Pinpoint the cell where the given text exists, returning its (X, Y) midpoint coordinate. 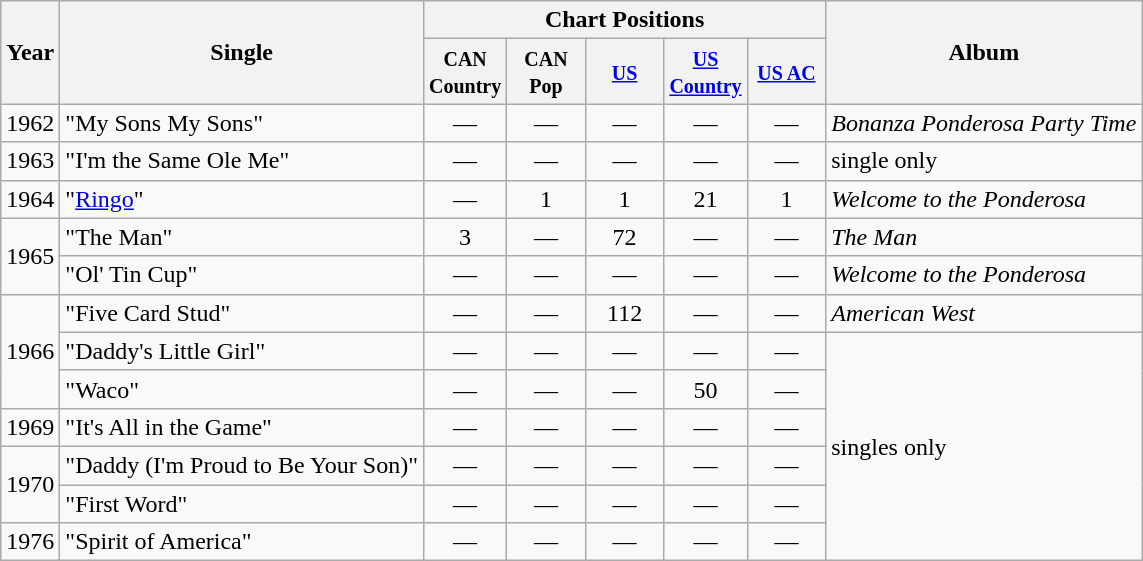
112 (624, 313)
"Daddy (I'm Proud to Be Your Son)" (242, 465)
21 (706, 199)
"The Man" (242, 237)
"Ringo" (242, 199)
"Ol' Tin Cup" (242, 275)
US AC (786, 72)
CAN Country (464, 72)
1963 (30, 161)
Year (30, 52)
"First Word" (242, 503)
Album (984, 52)
CAN Pop (546, 72)
singles only (984, 446)
"Waco" (242, 389)
American West (984, 313)
"Five Card Stud" (242, 313)
The Man (984, 237)
"Daddy's Little Girl" (242, 351)
"I'm the Same Ole Me" (242, 161)
"It's All in the Game" (242, 427)
Bonanza Ponderosa Party Time (984, 123)
1976 (30, 542)
1966 (30, 351)
US (624, 72)
3 (464, 237)
1964 (30, 199)
US Country (706, 72)
single only (984, 161)
1965 (30, 256)
"Spirit of America" (242, 542)
1962 (30, 123)
72 (624, 237)
Single (242, 52)
1969 (30, 427)
1970 (30, 484)
Chart Positions (624, 20)
"My Sons My Sons" (242, 123)
50 (706, 389)
